Scan for the cell matching the given text and deliver its (X, Y) coordinate at center. 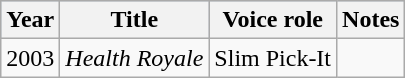
Notes (371, 20)
Slim Pick-It (273, 58)
Health Royale (134, 58)
2003 (30, 58)
Title (134, 20)
Voice role (273, 20)
Year (30, 20)
